Extract the [x, y] coordinate from the center of the cell holding the provided text.  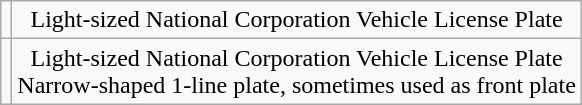
Light-sized National Corporation Vehicle License PlateNarrow-shaped 1-line plate, sometimes used as front plate [297, 72]
Light-sized National Corporation Vehicle License Plate [297, 20]
